For the text-containing cell, return its midpoint in (x, y) coordinate format. 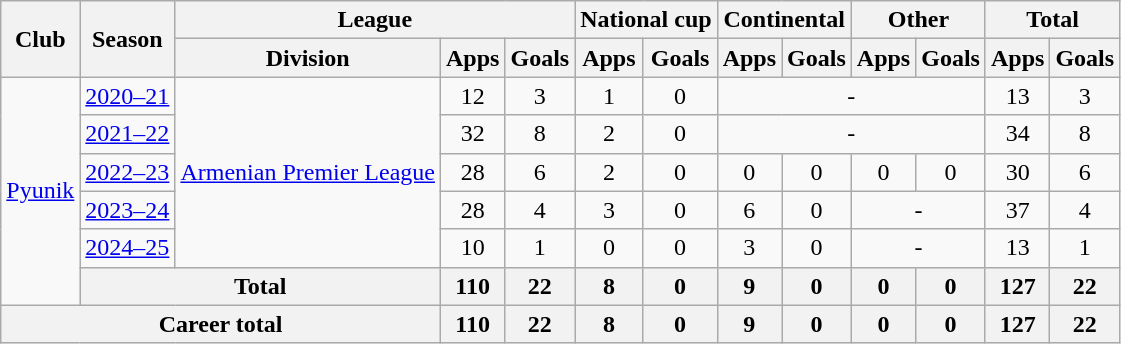
2023–24 (128, 210)
Continental (784, 20)
2021–22 (128, 134)
Club (40, 39)
37 (1017, 210)
Season (128, 39)
30 (1017, 172)
Other (918, 20)
2022–23 (128, 172)
Armenian Premier League (308, 172)
Pyunik (40, 191)
12 (473, 96)
2020–21 (128, 96)
Division (308, 58)
League (375, 20)
2024–25 (128, 248)
34 (1017, 134)
National cup (646, 20)
32 (473, 134)
Career total (221, 324)
10 (473, 248)
